Detect which cell encompasses the target text, then output its (X, Y) center coordinate. 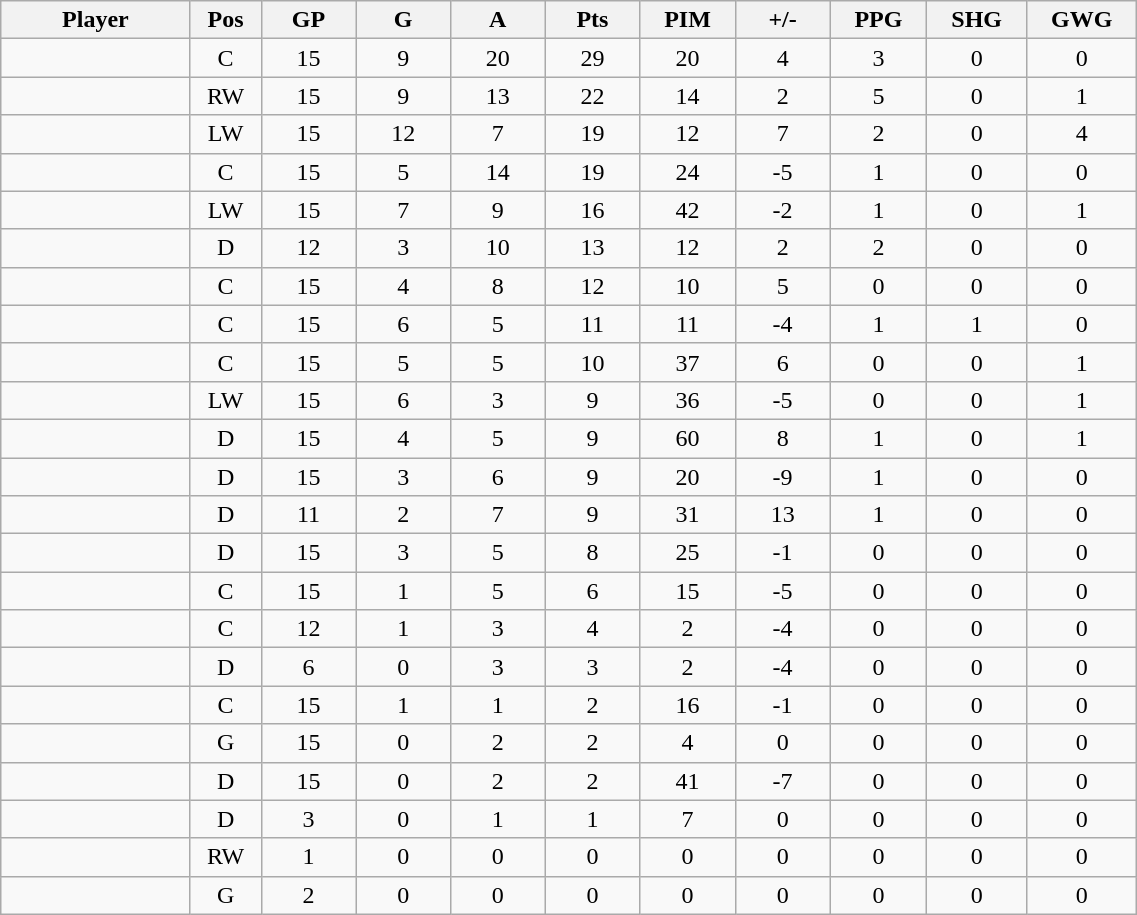
31 (688, 515)
PIM (688, 20)
Pos (226, 20)
60 (688, 438)
-9 (782, 477)
36 (688, 400)
37 (688, 362)
-2 (782, 210)
+/- (782, 20)
24 (688, 172)
Player (96, 20)
25 (688, 553)
GP (308, 20)
Pts (592, 20)
29 (592, 58)
SHG (977, 20)
42 (688, 210)
PPG (878, 20)
41 (688, 781)
GWG (1081, 20)
22 (592, 96)
A (498, 20)
-7 (782, 781)
